Search for the cell housing the specified text and yield its (X, Y) center coordinate. 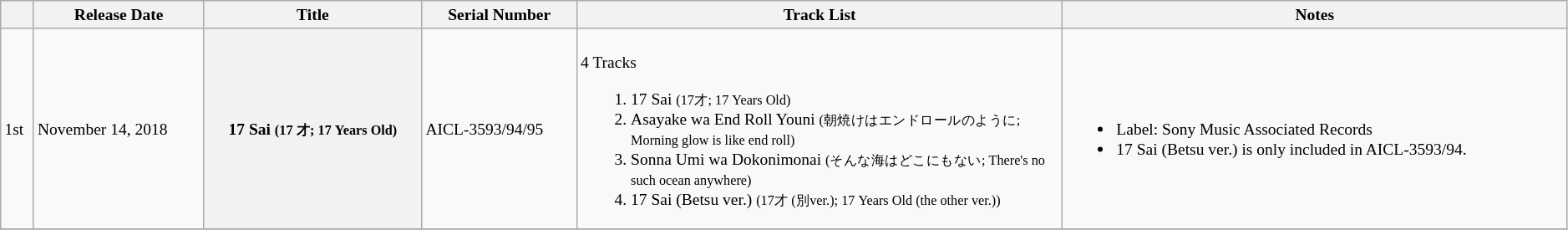
Serial Number (500, 15)
AICL-3593/94/95 (500, 129)
Notes (1315, 15)
Track List (819, 15)
17 Sai (17 才; 17 Years Old) (312, 129)
Title (312, 15)
November 14, 2018 (119, 129)
1st (18, 129)
Release Date (119, 15)
Label: Sony Music Associated Records17 Sai (Betsu ver.) is only included in AICL-3593/94. (1315, 129)
